Return [x, y] of the center of cell containing provided text 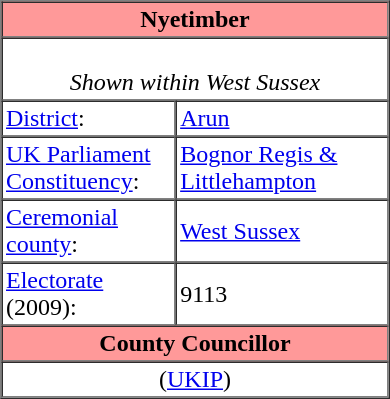
UK Parliament Constituency: [89, 168]
Arun [282, 118]
Bognor Regis & Littlehampton [282, 168]
Nyetimber [196, 20]
(UKIP) [196, 380]
County Councillor [196, 344]
Electorate (2009): [89, 294]
9113 [282, 294]
Ceremonial county: [89, 232]
Shown within West Sussex [196, 70]
West Sussex [282, 232]
District: [89, 118]
